For the text-containing cell, return its midpoint in (X, Y) coordinate format. 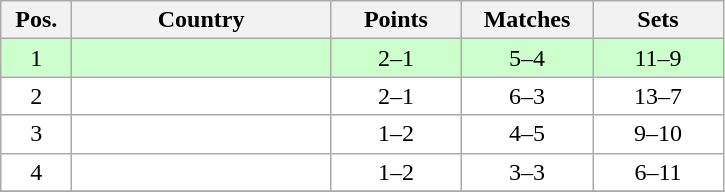
Points (396, 20)
Matches (526, 20)
3 (36, 134)
2 (36, 96)
Pos. (36, 20)
13–7 (658, 96)
4 (36, 172)
9–10 (658, 134)
Sets (658, 20)
11–9 (658, 58)
4–5 (526, 134)
3–3 (526, 172)
5–4 (526, 58)
1 (36, 58)
6–3 (526, 96)
Country (202, 20)
6–11 (658, 172)
